Find where the given text appears and provide that cell's center as (x, y) coordinate. 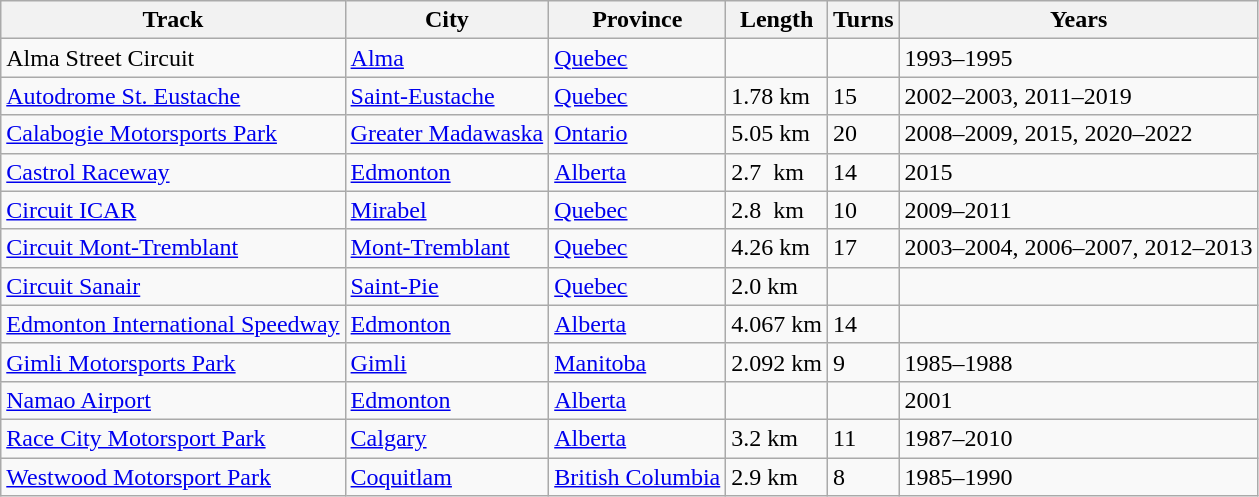
15 (864, 96)
2.0 km (777, 286)
8 (864, 477)
5.05 km (777, 134)
2008–2009, 2015, 2020–2022 (1078, 134)
Manitoba (638, 362)
Mont-Tremblant (447, 248)
2.092 km (777, 362)
1985–1988 (1078, 362)
Gimli (447, 362)
Ontario (638, 134)
Autodrome St. Eustache (173, 96)
Westwood Motorsport Park (173, 477)
2015 (1078, 172)
Race City Motorsport Park (173, 438)
1987–2010 (1078, 438)
2002–2003, 2011–2019 (1078, 96)
Namao Airport (173, 400)
Edmonton International Speedway (173, 324)
Coquitlam (447, 477)
Saint-Pie (447, 286)
2.8 km (777, 210)
City (447, 20)
Circuit Mont-Tremblant (173, 248)
Province (638, 20)
2009–2011 (1078, 210)
Length (777, 20)
Greater Madawaska (447, 134)
1.78 km (777, 96)
10 (864, 210)
Castrol Raceway (173, 172)
2.7 km (777, 172)
20 (864, 134)
Turns (864, 20)
1985–1990 (1078, 477)
Circuit Sanair (173, 286)
Years (1078, 20)
17 (864, 248)
3.2 km (777, 438)
2003–2004, 2006–2007, 2012–2013 (1078, 248)
Gimli Motorsports Park (173, 362)
Calabogie Motorsports Park (173, 134)
2.9 km (777, 477)
2001 (1078, 400)
British Columbia (638, 477)
Mirabel (447, 210)
Calgary (447, 438)
9 (864, 362)
Alma Street Circuit (173, 58)
Saint-Eustache (447, 96)
Alma (447, 58)
4.067 km (777, 324)
Track (173, 20)
Circuit ICAR (173, 210)
4.26 km (777, 248)
11 (864, 438)
1993–1995 (1078, 58)
